For the text-containing cell, return its midpoint in (x, y) coordinate format. 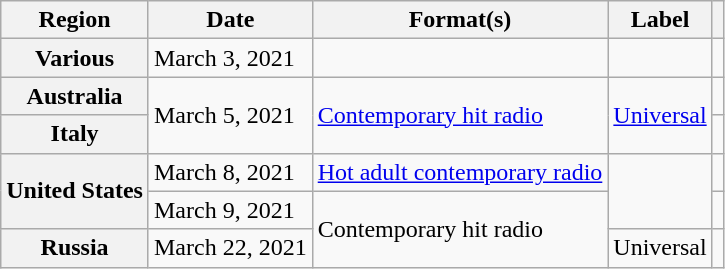
Italy (75, 134)
Region (75, 20)
Format(s) (460, 20)
Australia (75, 96)
Russia (75, 248)
Hot adult contemporary radio (460, 172)
Various (75, 58)
March 9, 2021 (230, 210)
Date (230, 20)
March 5, 2021 (230, 115)
Label (660, 20)
March 3, 2021 (230, 58)
United States (75, 191)
March 8, 2021 (230, 172)
March 22, 2021 (230, 248)
